From the cell containing the given text, extract its center point as (x, y) coordinate. 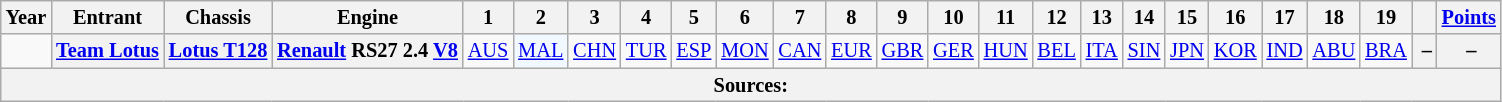
12 (1056, 17)
JPN (1187, 51)
GBR (903, 51)
ABU (1334, 51)
5 (694, 17)
BRA (1386, 51)
MAL (540, 51)
Renault RS27 2.4 V8 (368, 51)
14 (1144, 17)
Points (1469, 17)
IND (1285, 51)
11 (1006, 17)
ITA (1102, 51)
18 (1334, 17)
MON (744, 51)
Team Lotus (108, 51)
Chassis (218, 17)
13 (1102, 17)
AUS (488, 51)
SIN (1144, 51)
10 (953, 17)
BEL (1056, 51)
GER (953, 51)
1 (488, 17)
Lotus T128 (218, 51)
3 (594, 17)
Entrant (108, 17)
KOR (1236, 51)
17 (1285, 17)
EUR (851, 51)
HUN (1006, 51)
15 (1187, 17)
16 (1236, 17)
Engine (368, 17)
ESP (694, 51)
CAN (800, 51)
9 (903, 17)
Sources: (751, 85)
CHN (594, 51)
6 (744, 17)
4 (646, 17)
TUR (646, 51)
19 (1386, 17)
8 (851, 17)
2 (540, 17)
7 (800, 17)
Year (26, 17)
